Locate the cell with the specified text and output its [X, Y] center coordinate. 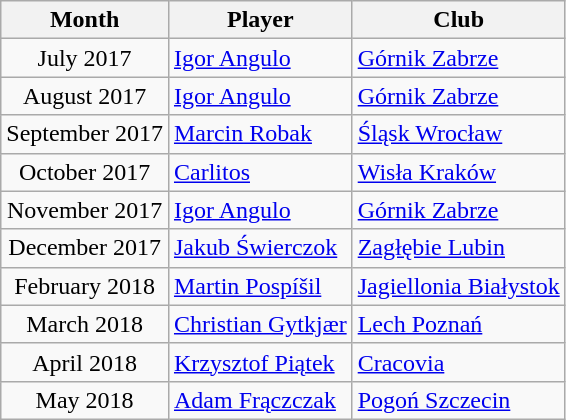
Marcin Robak [260, 134]
Adam Frączczak [260, 400]
Cracovia [458, 362]
July 2017 [85, 58]
February 2018 [85, 286]
November 2017 [85, 210]
August 2017 [85, 96]
Wisła Kraków [458, 172]
Lech Poznań [458, 324]
Pogoń Szczecin [458, 400]
Zagłębie Lubin [458, 248]
Player [260, 20]
Krzysztof Piątek [260, 362]
October 2017 [85, 172]
Carlitos [260, 172]
April 2018 [85, 362]
Club [458, 20]
Śląsk Wrocław [458, 134]
Christian Gytkjær [260, 324]
March 2018 [85, 324]
Jagiellonia Białystok [458, 286]
Jakub Świerczok [260, 248]
Month [85, 20]
September 2017 [85, 134]
May 2018 [85, 400]
December 2017 [85, 248]
Martin Pospíšil [260, 286]
